Find where the given text appears and provide that cell's center as (x, y) coordinate. 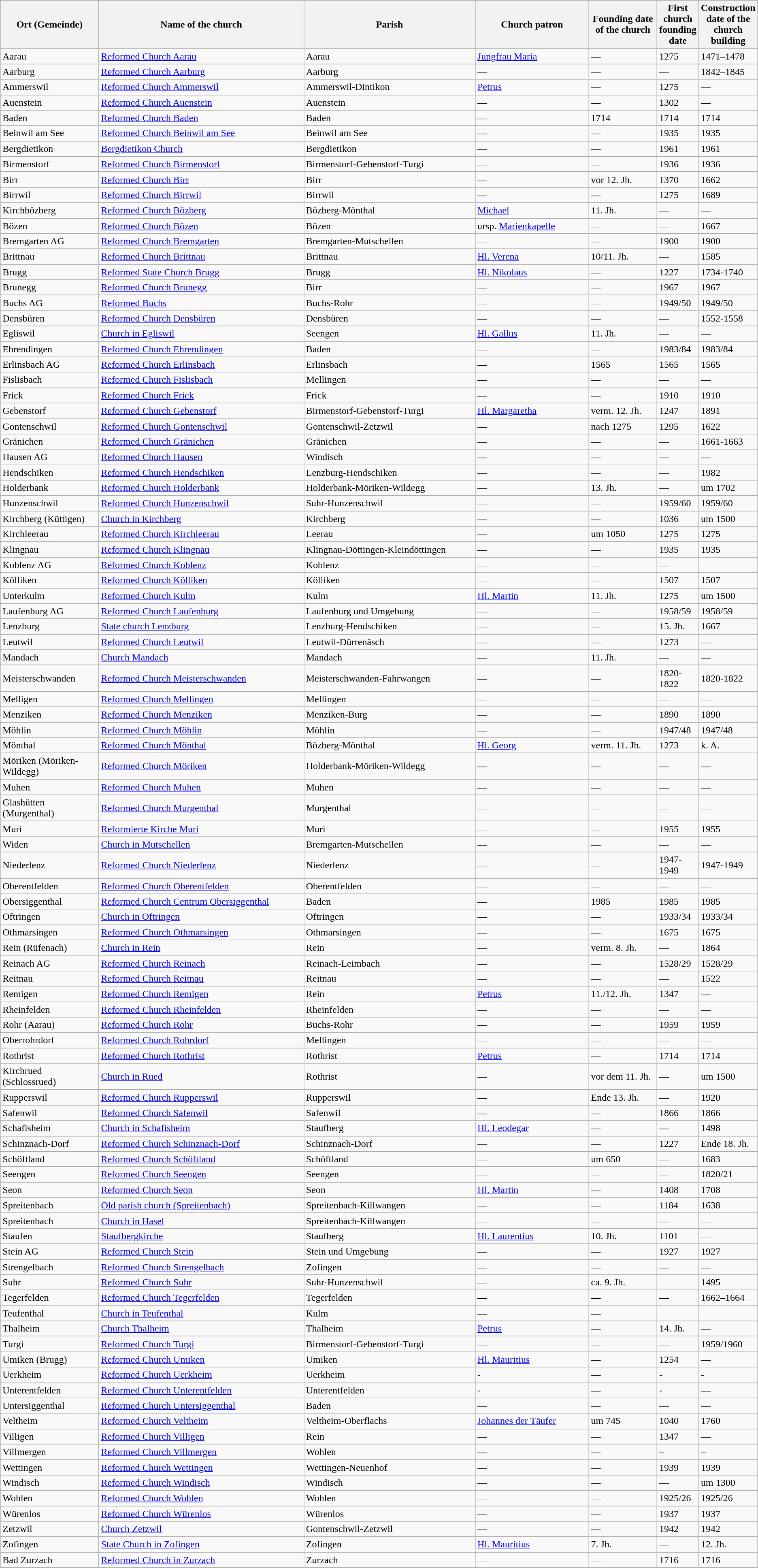
Reformed Church Laufenburg (201, 611)
Reformed Church Birr (201, 179)
Menziken (49, 714)
Erlinsbach AG (49, 364)
Umiken (Brugg) (49, 1359)
Reformed Church Brunegg (201, 288)
Reformed Church Othmarsingen (201, 932)
Church Zetzwil (201, 1529)
Reformed Church Mönthal (201, 746)
Reformed Church Ehrendingen (201, 349)
Reformed Church Turgi (201, 1344)
Zetzwil (49, 1529)
Reformed Church Villigen (201, 1436)
Ende 18. Jh. (728, 1144)
Reformed Church in Zurzach (201, 1560)
1959/1960 (728, 1344)
um 650 (623, 1159)
Reformed Church Menziken (201, 714)
Klingnau-Döttingen-Kleindöttingen (390, 550)
Oberrohrdorf (49, 1040)
Möriken (Möriken-Wildegg) (49, 766)
Ort (Gemeinde) (49, 24)
Hunzenschwil (49, 503)
Reformed Church Würenlos (201, 1513)
1254 (678, 1359)
Remigen (49, 994)
Reformed Church Safenwil (201, 1113)
12. Jh. (728, 1545)
Church Thalheim (201, 1329)
Reformed Church Mellingen (201, 699)
First church founding date (678, 24)
1184 (678, 1205)
Murgenthal (390, 808)
Veltheim-Oberflachs (390, 1421)
Hausen AG (49, 457)
um 745 (623, 1421)
Reinach-Leimbach (390, 963)
Kirchbözberg (49, 210)
Turgi (49, 1344)
Reformed Church Meisterschwanden (201, 678)
Bad Zurzach (49, 1560)
Church in Kirchberg (201, 519)
Reformed Church Kulm (201, 596)
1708 (728, 1190)
Reformed Church Gontenschwil (201, 426)
Brunegg (49, 288)
Johannes der Täufer (532, 1421)
Reformed Church Schöftland (201, 1159)
10/11. Jh. (623, 257)
Birmenstorf (49, 164)
Kirchrued (Schlossrued) (49, 1076)
1302 (678, 102)
1498 (728, 1128)
Egliswil (49, 334)
Construction date of the church building (728, 24)
Reformed Church Hausen (201, 457)
14. Jh. (678, 1329)
Teufenthal (49, 1313)
Hendschiken (49, 473)
Bergdietikon Church (201, 149)
Reformed Church Muhen (201, 787)
1040 (678, 1421)
1522 (728, 978)
Reformed Church Hendschiken (201, 473)
Koblenz (390, 565)
Church in Hasel (201, 1221)
Reformed Church Holderbank (201, 488)
k. A. (728, 746)
Reformed Church Wettingen (201, 1467)
1734-1740 (728, 272)
1247 (678, 411)
Church in Oftringen (201, 917)
Reformed Church Birmenstorf (201, 164)
Church in Egliswil (201, 334)
State Church in Zofingen (201, 1545)
Leutwil-Dürrenäsch (390, 642)
1552-1558 (728, 318)
Klingnau (49, 550)
11./12. Jh. (623, 994)
1760 (728, 1421)
Reformed Church Beinwil am See (201, 133)
Jungfrau Maria (532, 56)
Meisterschwanden-Fahrwangen (390, 678)
Ammerswil-Dintikon (390, 87)
Villigen (49, 1436)
Reformed Church Seengen (201, 1174)
Ehrendingen (49, 349)
Church Mandach (201, 657)
Meisterschwanden (49, 678)
Church in Schafisheim (201, 1128)
Unterkulm (49, 596)
Reformed Church Hunzenschwil (201, 503)
Umiken (390, 1359)
Reformed Church Rothrist (201, 1056)
Reformed Church Untersiggenthal (201, 1406)
Reformed Church Baden (201, 118)
Rohr (Aarau) (49, 1025)
Hl. Verena (532, 257)
Reformed Church Strengelbach (201, 1267)
1842–1845 (728, 72)
Hl. Leodegar (532, 1128)
Suhr (49, 1283)
1661-1663 (728, 441)
Laufenburg und Umgebung (390, 611)
Reformed Church Aarburg (201, 72)
Kirchberg (390, 519)
Founding date of the church (623, 24)
Reformed Church Erlinsbach (201, 364)
Rein (Rüfenach) (49, 948)
Kirchleerau (49, 534)
Holderbank (49, 488)
Reformed Church Ammerswil (201, 87)
7. Jh. (623, 1545)
Widen (49, 844)
Schafisheim (49, 1128)
Mönthal (49, 746)
Reinach AG (49, 963)
1471–1478 (728, 56)
Stein AG (49, 1251)
Fislisbach (49, 380)
Reformed Church Brittnau (201, 257)
1622 (728, 426)
Reformed Church Wohlen (201, 1498)
Reformed Church Tegerfelden (201, 1298)
Reformed Church Bözen (201, 226)
Leerau (390, 534)
Reformed Church Koblenz (201, 565)
Reformed Church Villmergen (201, 1452)
Reformed Church Möriken (201, 766)
Wettingen-Neuenhof (390, 1467)
Reformed Buchs (201, 303)
Reformed Church Niederlenz (201, 865)
Zurzach (390, 1560)
Ammerswil (49, 87)
Reformed Church Densbüren (201, 318)
ursp. Marienkapelle (532, 226)
Reformed Church Umiken (201, 1359)
Reformed Church Bremgarten (201, 241)
Reformed Church Gränichen (201, 441)
1891 (728, 411)
Gontenschwil (49, 426)
Reformed Church Unterentfelden (201, 1390)
Stein und Umgebung (390, 1251)
Reformed Church Leutwil (201, 642)
Name of the church (201, 24)
um 1050 (623, 534)
Old parish church (Spreitenbach) (201, 1205)
Reformed Church Fislisbach (201, 380)
State church Lenzburg (201, 626)
Reformed Church Stein (201, 1251)
verm. 12. Jh. (623, 411)
verm. 8. Jh. (623, 948)
Reformed Church Schinznach-Dorf (201, 1144)
1295 (678, 426)
Reformed Church Remigen (201, 994)
13. Jh. (623, 488)
Reformed Church Rohrdorf (201, 1040)
vor 12. Jh. (623, 179)
Reformed Church Kirchleerau (201, 534)
1638 (728, 1205)
Church in Mutschellen (201, 844)
Menziken-Burg (390, 714)
Laufenburg AG (49, 611)
Staufen (49, 1236)
Reformed Church Auenstein (201, 102)
Parish (390, 24)
Strengelbach (49, 1267)
Hl. Georg (532, 746)
Reformed Church Windisch (201, 1483)
Michael (532, 210)
Wettingen (49, 1467)
Reformed State Church Brugg (201, 272)
Villmergen (49, 1452)
Reformed Church Reinach (201, 963)
1662–1664 (728, 1298)
Hl. Nikolaus (532, 272)
Church in Teufenthal (201, 1313)
1036 (678, 519)
Untersiggenthal (49, 1406)
Veltheim (49, 1421)
Reformed Church Rupperswil (201, 1097)
Erlinsbach (390, 364)
Reformed Church Seon (201, 1190)
Reformed Church Centrum Obersiggenthal (201, 901)
Buchs AG (49, 303)
1495 (728, 1283)
Reformed Church Gebenstorf (201, 411)
1683 (728, 1159)
verm. 11. Jh. (623, 746)
Hl. Laurentius (532, 1236)
Staufbergkirche (201, 1236)
1370 (678, 179)
Reformed Church Uerkheim (201, 1375)
Church in Rued (201, 1076)
Reformed Church Birrwil (201, 195)
15. Jh. (678, 626)
Reformed Church Rohr (201, 1025)
Reformed Church Oberentfelden (201, 886)
Reformed Church Kölliken (201, 580)
Reformed Church Bözberg (201, 210)
1982 (728, 473)
Kirchberg (Küttigen) (49, 519)
Reformed Church Veltheim (201, 1421)
Church patron (532, 24)
Glashütten (Murgenthal) (49, 808)
10. Jh. (623, 1236)
Reformed Church Möhlin (201, 730)
um 1300 (728, 1483)
1689 (728, 195)
Church in Rein (201, 948)
Reformed Church Frick (201, 395)
1820/21 (728, 1174)
ca. 9. Jh. (623, 1283)
Ende 13. Jh. (623, 1097)
Reformed Church Reitnau (201, 978)
Reformed Church Murgenthal (201, 808)
Obersiggenthal (49, 901)
1920 (728, 1097)
1101 (678, 1236)
1585 (728, 257)
um 1702 (728, 488)
Reformed Church Aarau (201, 56)
Koblenz AG (49, 565)
Leutwil (49, 642)
Hl. Margaretha (532, 411)
nach 1275 (623, 426)
Reformed Church Klingnau (201, 550)
Reformed Church Suhr (201, 1283)
Reformed Church Rheinfelden (201, 1010)
Reformierte Kirche Muri (201, 829)
vor dem 11. Jh. (623, 1076)
Gebenstorf (49, 411)
Hl. Gallus (532, 334)
Melligen (49, 699)
1408 (678, 1190)
Bremgarten AG (49, 241)
Lenzburg (49, 626)
1864 (728, 948)
1662 (728, 179)
